From the cell containing the given text, extract its center point as [X, Y] coordinate. 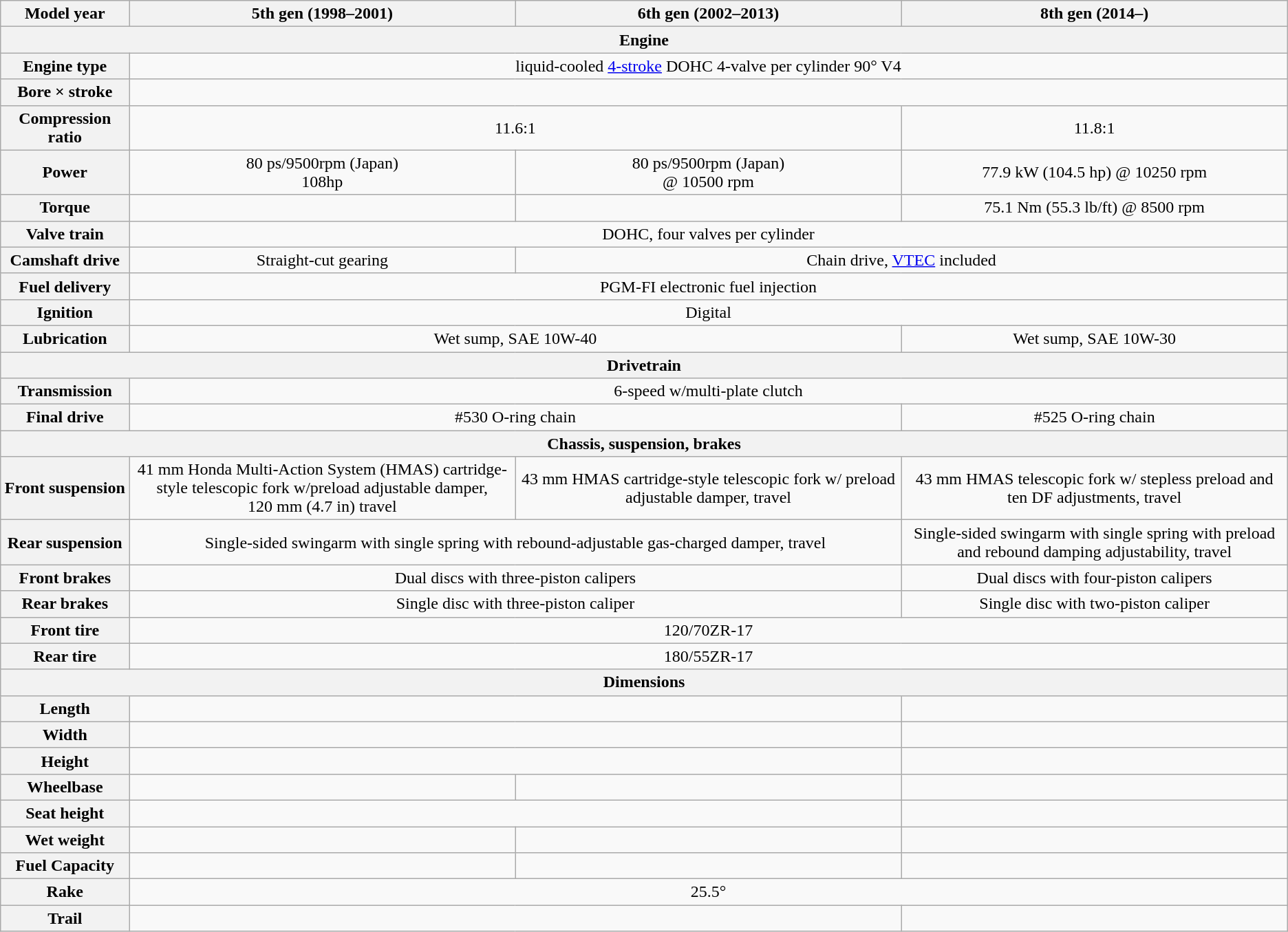
Final drive [65, 418]
Valve train [65, 234]
PGM-FI electronic fuel injection [709, 286]
Single disc with two-piston caliper [1094, 604]
Torque [65, 208]
6th gen (2002–2013) [709, 14]
Single-sided swingarm with single spring with preload and rebound damping adjustability, travel [1094, 542]
Dual discs with three-piston calipers [515, 578]
Ignition [65, 312]
Fuel Capacity [65, 866]
5th gen (1998–2001) [322, 14]
6-speed w/multi-plate clutch [709, 391]
75.1 Nm (55.3 lb/ft) @ 8500 rpm [1094, 208]
Dual discs with four-piston calipers [1094, 578]
25.5° [709, 892]
Camshaft drive [65, 260]
Wet sump, SAE 10W-30 [1094, 338]
77.9 kW (104.5 hp) @ 10250 rpm [1094, 172]
Seat height [65, 813]
Drivetrain [644, 365]
DOHC, four valves per cylinder [709, 234]
Lubrication [65, 338]
Trail [65, 918]
41 mm Honda Multi-Action System (HMAS) cartridge-style telescopic fork w/preload adjustable damper, 120 mm (4.7 in) travel [322, 488]
Compression ratio [65, 128]
#530 O-ring chain [515, 418]
Length [65, 708]
Wet sump, SAE 10W-40 [515, 338]
Rake [65, 892]
Single disc with three-piston caliper [515, 604]
Engine type [65, 66]
Transmission [65, 391]
Rear suspension [65, 542]
liquid-cooled 4-stroke DOHC 4-valve per cylinder 90° V4 [709, 66]
11.6:1 [515, 128]
Engine [644, 40]
43 mm HMAS telescopic fork w/ stepless preload and ten DF adjustments, travel [1094, 488]
Single-sided swingarm with single spring with rebound-adjustable gas-charged damper, travel [515, 542]
Height [65, 761]
80 ps/9500rpm (Japan)108hp [322, 172]
Front suspension [65, 488]
Model year [65, 14]
Front tire [65, 630]
120/70ZR-17 [709, 630]
#525 O-ring chain [1094, 418]
43 mm HMAS cartridge-style telescopic fork w/ preload adjustable damper, travel [709, 488]
Rear brakes [65, 604]
Power [65, 172]
Front brakes [65, 578]
8th gen (2014–) [1094, 14]
Straight-cut gearing [322, 260]
Dimensions [644, 682]
Bore × stroke [65, 92]
Digital [709, 312]
Chain drive, VTEC included [901, 260]
180/55ZR-17 [709, 656]
80 ps/9500rpm (Japan) @ 10500 rpm [709, 172]
11.8:1 [1094, 128]
Wet weight [65, 840]
Chassis, suspension, brakes [644, 444]
Fuel delivery [65, 286]
Width [65, 735]
Wheelbase [65, 787]
Rear tire [65, 656]
